Output the [x, y] coordinate of the center of the cell containing the given text.  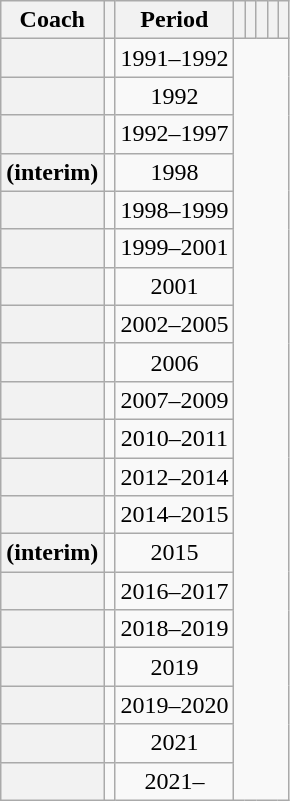
1998–1999 [174, 210]
2010–2011 [174, 438]
Coach [52, 20]
2014–2015 [174, 515]
2006 [174, 362]
2002–2005 [174, 324]
2018–2019 [174, 629]
2007–2009 [174, 400]
2019 [174, 667]
2001 [174, 286]
1992–1997 [174, 134]
1998 [174, 172]
1991–1992 [174, 58]
2021– [174, 781]
2016–2017 [174, 591]
Period [174, 20]
2012–2014 [174, 477]
2019–2020 [174, 705]
2021 [174, 743]
2015 [174, 553]
1992 [174, 96]
1999–2001 [174, 248]
